Locate the cell with the specified text and output its [X, Y] center coordinate. 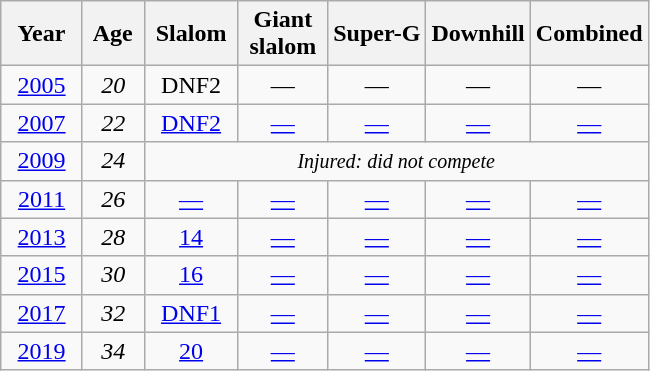
14 [191, 237]
Super-G [377, 34]
2009 [42, 161]
2007 [42, 123]
28 [113, 237]
2005 [42, 85]
26 [113, 199]
34 [113, 351]
Combined [589, 34]
16 [191, 275]
Giant slalom [283, 34]
2017 [42, 313]
2011 [42, 199]
30 [113, 275]
32 [113, 313]
2019 [42, 351]
2013 [42, 237]
DNF1 [191, 313]
Year [42, 34]
Slalom [191, 34]
Age [113, 34]
Downhill [478, 34]
24 [113, 161]
2015 [42, 275]
Injured: did not compete [396, 161]
22 [113, 123]
